Determine the [X, Y] coordinate at the center of the cell enclosing the given text.  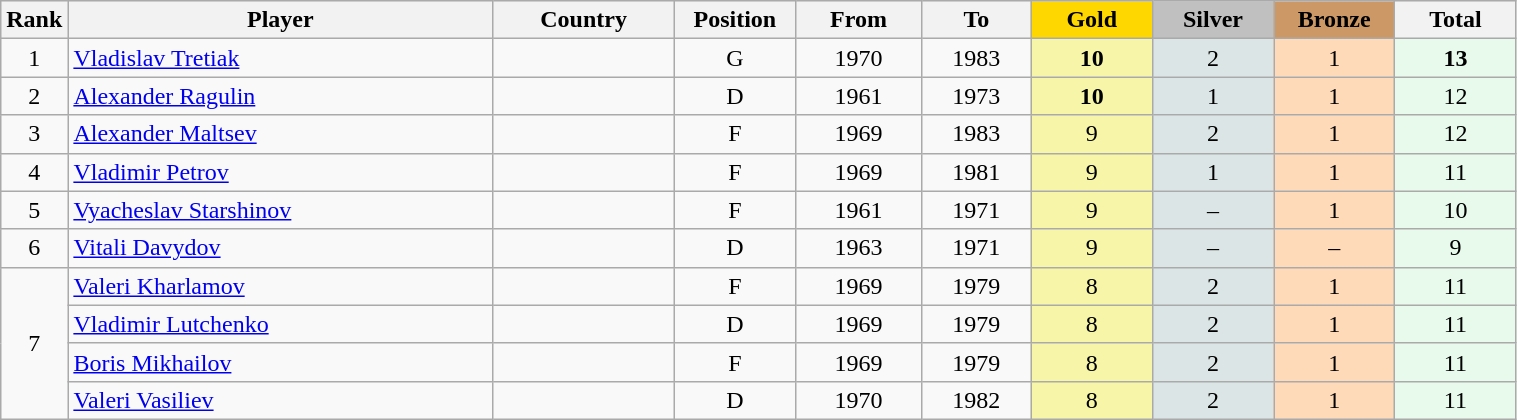
5 [34, 210]
Vitali Davydov [280, 248]
To [977, 20]
6 [34, 248]
Vladimir Petrov [280, 172]
Vladimir Lutchenko [280, 324]
Valeri Vasiliev [280, 400]
7 [34, 343]
Silver [1212, 20]
Position [734, 20]
From [858, 20]
G [734, 58]
Alexander Maltsev [280, 134]
1981 [977, 172]
Rank [34, 20]
Bronze [1334, 20]
Boris Mikhailov [280, 362]
1973 [977, 96]
Player [280, 20]
Valeri Kharlamov [280, 286]
Alexander Ragulin [280, 96]
13 [1456, 58]
Vyacheslav Starshinov [280, 210]
Vladislav Tretiak [280, 58]
1963 [858, 248]
Country [584, 20]
1982 [977, 400]
4 [34, 172]
3 [34, 134]
Total [1456, 20]
Gold [1092, 20]
